Return the (X, Y) coordinate for the center point of the cell that contains the specified text.  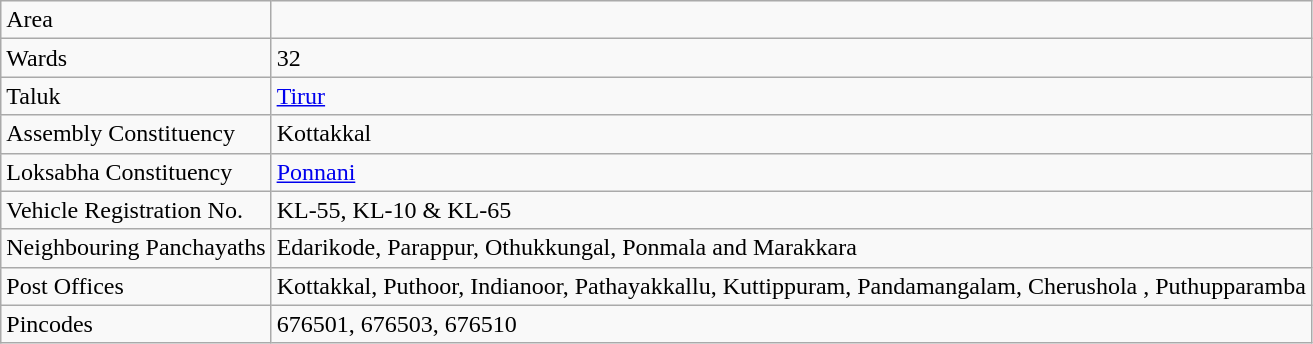
Vehicle Registration No. (136, 210)
Pincodes (136, 324)
Tirur (791, 96)
676501, 676503, 676510 (791, 324)
Neighbouring Panchayaths (136, 248)
Wards (136, 58)
Assembly Constituency (136, 134)
32 (791, 58)
Area (136, 20)
Kottakkal, Puthoor, Indianoor, Pathayakkallu, Kuttippuram, Pandamangalam, Cherushola , Puthupparamba (791, 286)
Kottakkal (791, 134)
Post Offices (136, 286)
KL-55, KL-10 & KL-65 (791, 210)
Loksabha Constituency (136, 172)
Edarikode, Parappur, Othukkungal, Ponmala and Marakkara (791, 248)
Taluk (136, 96)
Ponnani (791, 172)
